Detect which cell encompasses the target text, then output its [x, y] center coordinate. 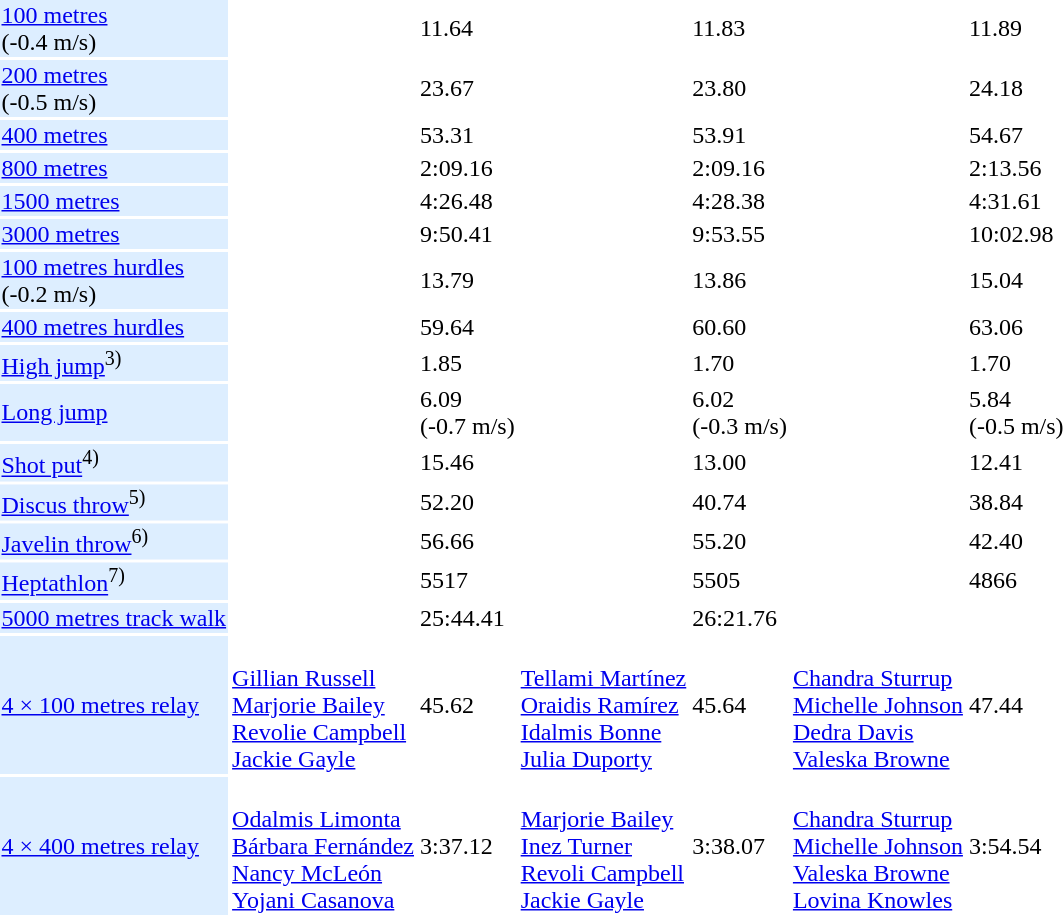
60.60 [740, 327]
5505 [740, 581]
400 metres [114, 135]
Javelin throw6) [114, 541]
11.64 [467, 28]
56.66 [467, 541]
Heptathlon7) [114, 581]
Tellami Martínez Oraidis Ramírez Idalmis Bonne Julia Duporty [604, 704]
52.20 [467, 502]
53.31 [467, 135]
5000 metres track walk [114, 617]
13.86 [740, 280]
59.64 [467, 327]
Long jump [114, 412]
3000 metres [114, 234]
4 × 100 metres relay [114, 704]
Discus throw5) [114, 502]
4 × 400 metres relay [114, 845]
3:37.12 [467, 845]
3:38.07 [740, 845]
4:26.48 [467, 201]
100 metres (-0.4 m/s) [114, 28]
40.74 [740, 502]
200 metres (-0.5 m/s) [114, 88]
100 metres hurdles (-0.2 m/s) [114, 280]
1.70 [740, 363]
45.64 [740, 704]
Marjorie Bailey Inez Turner Revoli Campbell Jackie Gayle [604, 845]
9:50.41 [467, 234]
6.09 (-0.7 m/s) [467, 412]
23.80 [740, 88]
4:28.38 [740, 201]
1500 metres [114, 201]
13.79 [467, 280]
25:44.41 [467, 617]
6.02 (-0.3 m/s) [740, 412]
26:21.76 [740, 617]
45.62 [467, 704]
High jump3) [114, 363]
13.00 [740, 462]
55.20 [740, 541]
9:53.55 [740, 234]
53.91 [740, 135]
23.67 [467, 88]
Gillian Russell Marjorie Bailey Revolie Campbell Jackie Gayle [324, 704]
Chandra Sturrup Michelle Johnson Valeska Browne Lovina Knowles [878, 845]
800 metres [114, 168]
15.46 [467, 462]
Shot put4) [114, 462]
400 metres hurdles [114, 327]
11.83 [740, 28]
Chandra Sturrup Michelle Johnson Dedra Davis Valeska Browne [878, 704]
Odalmis Limonta Bárbara Fernández Nancy McLeón Yojani Casanova [324, 845]
5517 [467, 581]
1.85 [467, 363]
